Determine the (x, y) coordinate at the center of the cell enclosing the given text.  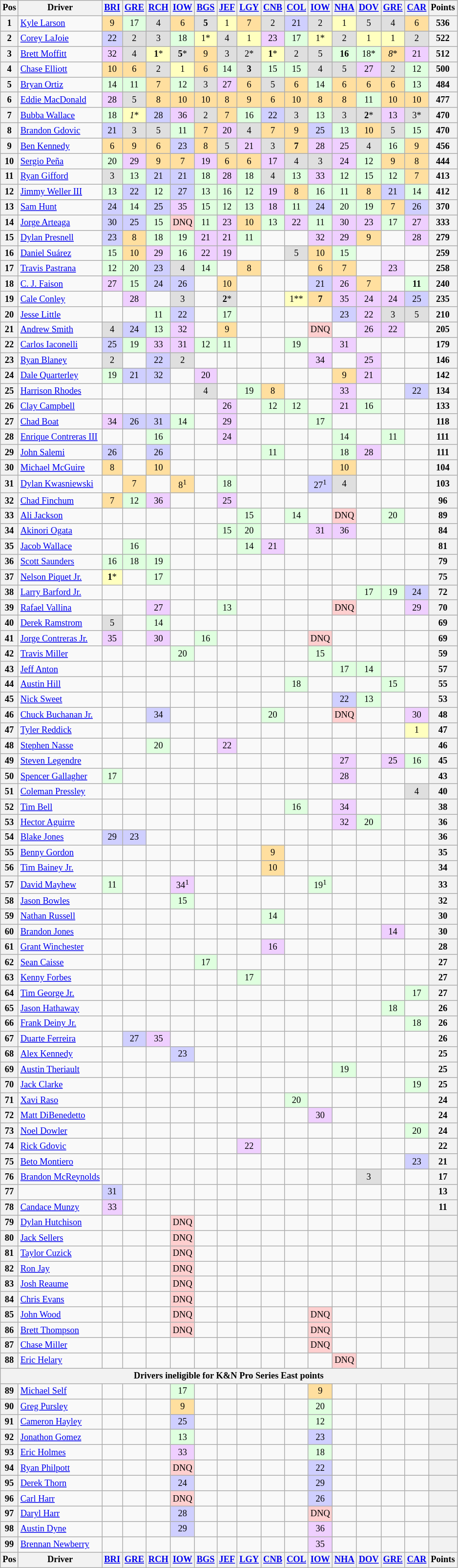
42 (10, 654)
97 (10, 1514)
Derek Ramstrom (60, 623)
80 (10, 1238)
Matt DiBenedetto (60, 1116)
Cale Conley (60, 299)
50 (10, 777)
Beto Montiero (60, 1162)
500 (443, 69)
88 (10, 1361)
94 (10, 1467)
92 (10, 1437)
Taylor Cuzick (60, 1253)
Corey LaJoie (60, 39)
39 (10, 608)
John Salemi (60, 452)
64 (10, 993)
5* (183, 54)
259 (443, 253)
Jack Clarke (60, 1085)
78 (10, 1208)
412 (443, 191)
63 (10, 978)
Dylan Presnell (60, 237)
Jimmy Weller III (60, 191)
Carl Harr (60, 1499)
Eddie MacDonald (60, 100)
Nathan Russell (60, 916)
Jorge Arteaga (60, 223)
Larry Barford Jr. (60, 592)
Clay Campbell (60, 406)
98 (10, 1529)
Xavi Raso (60, 1100)
Tim George Jr. (60, 993)
Austin Dyne (60, 1529)
Brett Thompson (60, 1330)
74 (10, 1146)
99 (10, 1545)
Kenny Forbes (60, 978)
104 (443, 468)
103 (443, 484)
522 (443, 39)
Carlos Iaconelli (60, 345)
Eric Helary (60, 1361)
444 (443, 161)
235 (443, 299)
Ben Kennedy (60, 146)
62 (10, 962)
205 (443, 330)
512 (443, 54)
61 (10, 947)
179 (443, 345)
142 (443, 376)
Sean Caisse (60, 962)
54 (10, 837)
118 (443, 422)
73 (10, 1131)
Akinori Ogata (60, 531)
341 (183, 885)
86 (10, 1330)
Austin Theriault (60, 1070)
134 (443, 391)
83 (10, 1284)
Ryan Blaney (60, 360)
Brennan Newberry (60, 1545)
Jason Hathaway (60, 1008)
Stephen Nasse (60, 745)
Travis Miller (60, 654)
Duarte Ferreira (60, 1038)
333 (443, 223)
Chase Elliott (60, 69)
52 (10, 807)
Ryan Gifford (60, 177)
Brandon McReynolds (60, 1177)
95 (10, 1483)
Bubba Wallace (60, 115)
3* (417, 115)
49 (10, 761)
18* (369, 54)
Chris Evans (60, 1299)
Steven Legendre (60, 761)
484 (443, 85)
Michael McGuire (60, 468)
Ryan Philpott (60, 1467)
Chase Miller (60, 1345)
Brett Moffitt (60, 54)
456 (443, 146)
Rafael Vallina (60, 608)
133 (443, 406)
Blake Jones (60, 837)
Brandon Jones (60, 932)
51 (10, 791)
44 (10, 685)
Chuck Buchanan Jr. (60, 715)
Tim Bainey Jr. (60, 869)
68 (10, 1054)
Dale Quarterley (60, 376)
Kyle Larson (60, 23)
Sam Hunt (60, 207)
Harrison Rhodes (60, 391)
Austin Hill (60, 685)
Alex Kennedy (60, 1054)
Dylan Hutchison (60, 1223)
413 (443, 177)
191 (320, 885)
Josh Reaume (60, 1284)
76 (10, 1177)
Jonathon Gomez (60, 1437)
Daryl Harr (60, 1514)
Brandon Gdovic (60, 131)
279 (443, 237)
Cameron Hayley (60, 1421)
Benny Gordon (60, 853)
Daniel Suárez (60, 253)
Rick Gdovic (60, 1146)
536 (443, 23)
Tim Bell (60, 807)
65 (10, 1008)
Coleman Pressley (60, 791)
Nelson Piquet Jr. (60, 577)
67 (10, 1038)
Enrique Contreras III (60, 437)
Travis Pastrana (60, 269)
Tyler Reddick (60, 731)
90 (10, 1407)
Chad Finchum (60, 500)
Ali Jackson (60, 516)
210 (443, 315)
Greg Pursley (60, 1407)
370 (443, 207)
Jason Bowles (60, 901)
Derek Thorn (60, 1483)
Jorge Contreras Jr. (60, 638)
Eric Holmes (60, 1453)
41 (10, 638)
Frank Deiny Jr. (60, 1024)
Grant Winchester (60, 947)
91 (10, 1421)
271 (320, 484)
Jack Sellers (60, 1238)
Hector Aguirre (60, 823)
Ron Jay (60, 1269)
Jacob Wallace (60, 546)
Drivers ineligible for K&N Pro Series East points (229, 1376)
Michael Self (60, 1391)
85 (10, 1315)
Chad Boat (60, 422)
1** (296, 299)
87 (10, 1345)
258 (443, 269)
8* (393, 54)
77 (10, 1192)
37 (10, 577)
Sergio Peña (60, 161)
66 (10, 1024)
71 (10, 1100)
David Mayhew (60, 885)
Dylan Kwasniewski (60, 484)
146 (443, 360)
Bryan Ortiz (60, 85)
56 (10, 869)
477 (443, 100)
Jeff Anton (60, 669)
Jesse Little (60, 315)
C. J. Faison (60, 284)
Nick Sweet (60, 699)
John Wood (60, 1315)
93 (10, 1453)
Noel Dowler (60, 1131)
58 (10, 901)
Spencer Gallagher (60, 777)
Candace Munzy (60, 1208)
Scott Saunders (60, 562)
60 (10, 932)
82 (10, 1269)
240 (443, 284)
Andrew Smith (60, 330)
